Capture the cell that displays the provided text and extract its [X, Y] central coordinate. 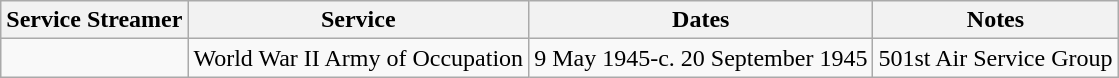
9 May 1945-c. 20 September 1945 [701, 58]
Service [358, 20]
Service Streamer [94, 20]
Dates [701, 20]
Notes [996, 20]
501st Air Service Group [996, 58]
World War II Army of Occupation [358, 58]
